Extract the [X, Y] coordinate from the center of the cell holding the provided text.  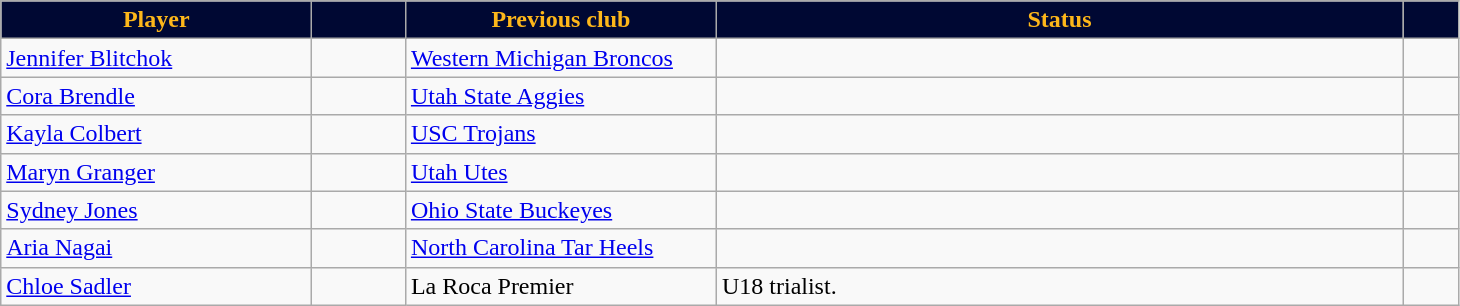
La Roca Premier [560, 286]
Utah State Aggies [560, 96]
Chloe Sadler [156, 286]
Sydney Jones [156, 210]
Utah Utes [560, 172]
USC Trojans [560, 134]
Aria Nagai [156, 248]
Status [1059, 20]
Western Michigan Broncos [560, 58]
U18 trialist. [1059, 286]
Jennifer Blitchok [156, 58]
Player [156, 20]
Ohio State Buckeyes [560, 210]
Previous club [560, 20]
Maryn Granger [156, 172]
North Carolina Tar Heels [560, 248]
Cora Brendle [156, 96]
Kayla Colbert [156, 134]
